Capture the cell that displays the provided text and extract its (x, y) central coordinate. 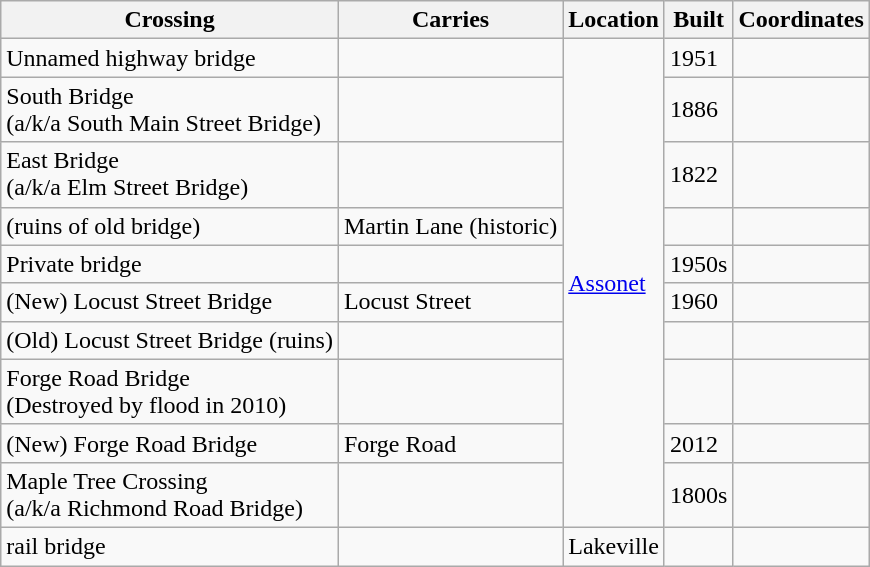
Private bridge (170, 264)
Unnamed highway bridge (170, 58)
(ruins of old bridge) (170, 226)
Assonet (614, 284)
Crossing (170, 20)
Martin Lane (historic) (450, 226)
Carries (450, 20)
1822 (698, 174)
Maple Tree Crossing(a/k/a Richmond Road Bridge) (170, 494)
Locust Street (450, 302)
1960 (698, 302)
rail bridge (170, 546)
Forge Road Bridge(Destroyed by flood in 2010) (170, 392)
(Old) Locust Street Bridge (ruins) (170, 340)
Forge Road (450, 443)
1950s (698, 264)
1886 (698, 110)
Lakeville (614, 546)
East Bridge(a/k/a Elm Street Bridge) (170, 174)
1951 (698, 58)
(New) Forge Road Bridge (170, 443)
1800s (698, 494)
South Bridge(a/k/a South Main Street Bridge) (170, 110)
(New) Locust Street Bridge (170, 302)
Coordinates (801, 20)
2012 (698, 443)
Built (698, 20)
Location (614, 20)
